Return the (x, y) coordinate for the center point of the cell that contains the specified text.  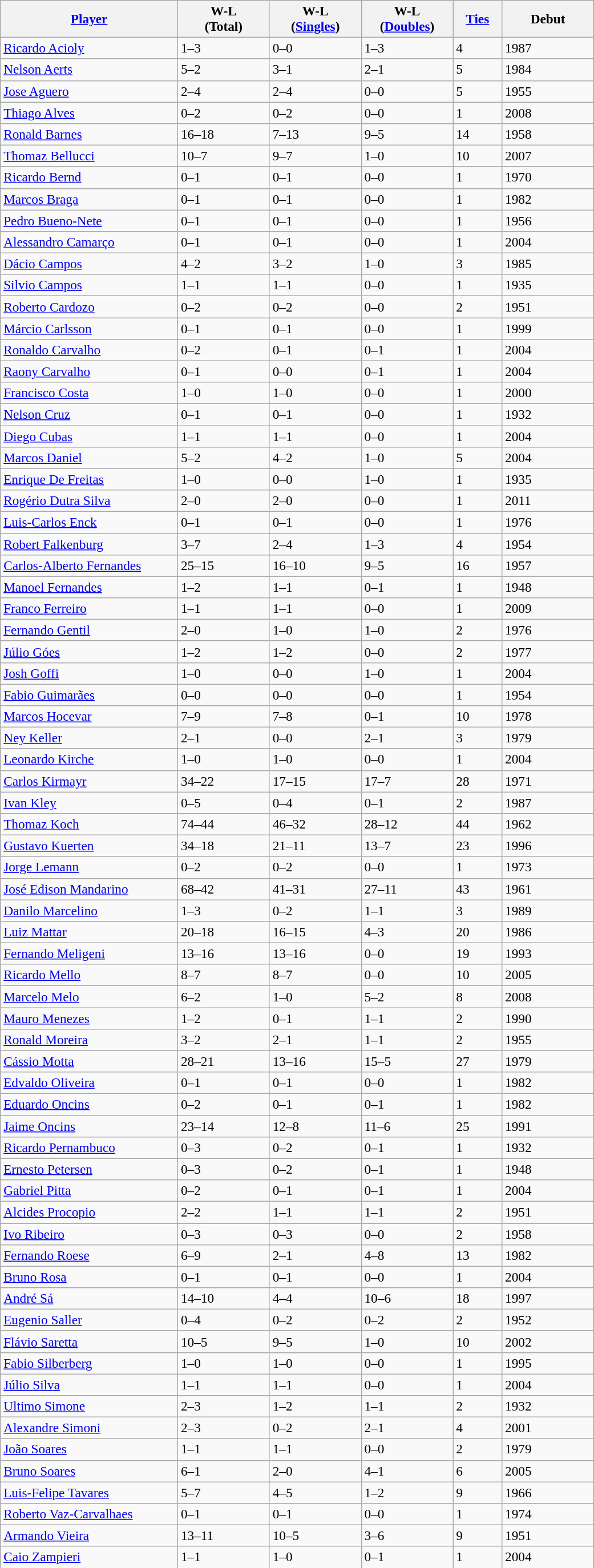
1997 (548, 1298)
Ernesto Petersen (89, 1169)
0–5 (224, 802)
Ivo Ribeiro (89, 1234)
Eugenio Saller (89, 1320)
Mauro Menezes (89, 1018)
7–8 (315, 716)
W-L(Total) (224, 18)
2001 (548, 1428)
Edvaldo Oliveira (89, 1083)
Alcides Procopio (89, 1212)
4–1 (407, 1471)
13–7 (407, 846)
2002 (548, 1341)
Pedro Bueno-Nete (89, 220)
6 (478, 1471)
28–21 (224, 1061)
Roberto Vaz-Carvalhaes (89, 1514)
17–7 (407, 781)
1993 (548, 953)
14–10 (224, 1298)
1974 (548, 1514)
44 (478, 824)
2007 (548, 156)
Ronald Barnes (89, 134)
7–9 (224, 716)
Alexandre Simoni (89, 1428)
Thiago Alves (89, 112)
João Soares (89, 1449)
Robert Falkenburg (89, 544)
Diego Cubas (89, 436)
1978 (548, 716)
Josh Goffi (89, 673)
Gustavo Kuerten (89, 846)
4–3 (407, 932)
2000 (548, 393)
Luiz Mattar (89, 932)
23 (478, 846)
16–18 (224, 134)
6–2 (224, 996)
68–42 (224, 889)
Thomaz Bellucci (89, 156)
Armando Vieira (89, 1535)
Flávio Saretta (89, 1341)
Thomaz Koch (89, 824)
W-L(Singles) (315, 18)
Silvio Campos (89, 285)
27–11 (407, 889)
Alessandro Camarço (89, 242)
9–7 (315, 156)
14 (478, 134)
4–8 (407, 1255)
28 (478, 781)
Fernando Meligeni (89, 953)
16–10 (315, 565)
1956 (548, 220)
1999 (548, 328)
Caio Zampieri (89, 1557)
1966 (548, 1492)
27 (478, 1061)
Ivan Kley (89, 802)
W-L(Doubles) (407, 18)
Jorge Lemann (89, 867)
1957 (548, 565)
Eduardo Oncins (89, 1104)
Ricardo Bernd (89, 177)
18 (478, 1298)
Ultimo Simone (89, 1406)
4–5 (315, 1492)
21–11 (315, 846)
41–31 (315, 889)
Fernando Roese (89, 1255)
6–1 (224, 1471)
Marcos Daniel (89, 458)
28–12 (407, 824)
Ronald Moreira (89, 1040)
Luis-Felipe Tavares (89, 1492)
19 (478, 953)
17–15 (315, 781)
1962 (548, 824)
1995 (548, 1363)
Raony Carvalho (89, 371)
Gabriel Pitta (89, 1190)
13 (478, 1255)
1977 (548, 652)
2009 (548, 608)
Francisco Costa (89, 393)
3–6 (407, 1535)
Franco Ferreiro (89, 608)
20–18 (224, 932)
20 (478, 932)
34–22 (224, 781)
Marcos Braga (89, 199)
Fabio Guimarães (89, 694)
Player (89, 18)
Márcio Carlsson (89, 328)
1973 (548, 867)
1952 (548, 1320)
10–6 (407, 1298)
2011 (548, 500)
Bruno Soares (89, 1471)
Fabio Silberberg (89, 1363)
Marcelo Melo (89, 996)
12–8 (315, 1126)
43 (478, 889)
Nelson Aerts (89, 70)
16 (478, 565)
Roberto Cardozo (89, 306)
13–11 (224, 1535)
23–14 (224, 1126)
Jose Aguero (89, 91)
1990 (548, 1018)
25 (478, 1126)
46–32 (315, 824)
Júlio Silva (89, 1384)
Enrique De Freitas (89, 479)
Ties (478, 18)
10–7 (224, 156)
3–7 (224, 544)
25–15 (224, 565)
34–18 (224, 846)
1970 (548, 177)
Ney Keller (89, 738)
1989 (548, 910)
Dácio Campos (89, 264)
5–7 (224, 1492)
Danilo Marcelino (89, 910)
1985 (548, 264)
Júlio Góes (89, 652)
7–13 (315, 134)
6–9 (224, 1255)
16–15 (315, 932)
José Edison Mandarino (89, 889)
Ronaldo Carvalho (89, 350)
1971 (548, 781)
Fernando Gentil (89, 630)
Rogério Dutra Silva (89, 500)
8 (478, 996)
11–6 (407, 1126)
Bruno Rosa (89, 1277)
Jaime Oncins (89, 1126)
74–44 (224, 824)
Ricardo Pernambuco (89, 1147)
1984 (548, 70)
Luis-Carlos Enck (89, 522)
1991 (548, 1126)
4–4 (315, 1298)
Nelson Cruz (89, 414)
1986 (548, 932)
Carlos Kirmayr (89, 781)
Marcos Hocevar (89, 716)
1961 (548, 889)
Ricardo Acioly (89, 48)
Cássio Motta (89, 1061)
15–5 (407, 1061)
Debut (548, 18)
3–1 (315, 70)
Manoel Fernandes (89, 587)
2–2 (224, 1212)
1996 (548, 846)
Leonardo Kirche (89, 759)
Carlos-Alberto Fernandes (89, 565)
André Sá (89, 1298)
Ricardo Mello (89, 975)
